Extract the [X, Y] coordinate from the center of the cell holding the provided text.  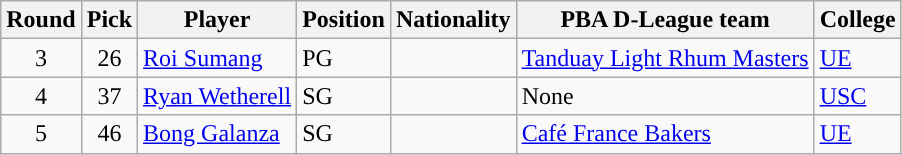
5 [41, 134]
Player [218, 20]
College [858, 20]
Ryan Wetherell [218, 96]
37 [109, 96]
Bong Galanza [218, 134]
Café France Bakers [665, 134]
Pick [109, 20]
PG [344, 58]
4 [41, 96]
None [665, 96]
3 [41, 58]
USC [858, 96]
Roi Sumang [218, 58]
26 [109, 58]
46 [109, 134]
Round [41, 20]
Tanduay Light Rhum Masters [665, 58]
Position [344, 20]
Nationality [453, 20]
PBA D-League team [665, 20]
